Pinpoint the cell where the given text exists, returning its [x, y] midpoint coordinate. 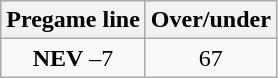
Over/under [210, 20]
NEV –7 [74, 58]
67 [210, 58]
Pregame line [74, 20]
